From the cell containing the given text, extract its center point as (x, y) coordinate. 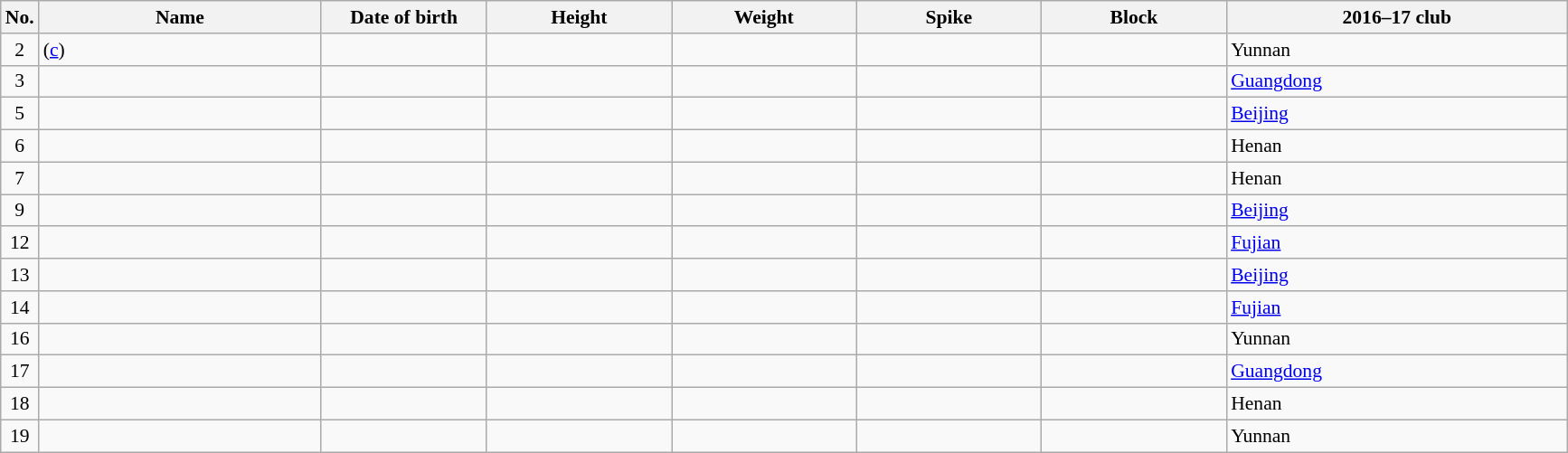
(c) (181, 50)
2016–17 club (1396, 17)
6 (20, 146)
Block (1134, 17)
2 (20, 50)
7 (20, 178)
3 (20, 81)
Date of birth (403, 17)
18 (20, 404)
Name (181, 17)
13 (20, 275)
No. (20, 17)
17 (20, 372)
5 (20, 114)
Spike (949, 17)
19 (20, 436)
Weight (765, 17)
Height (579, 17)
9 (20, 211)
14 (20, 307)
16 (20, 339)
12 (20, 243)
